Pinpoint the cell where the given text exists, returning its [X, Y] midpoint coordinate. 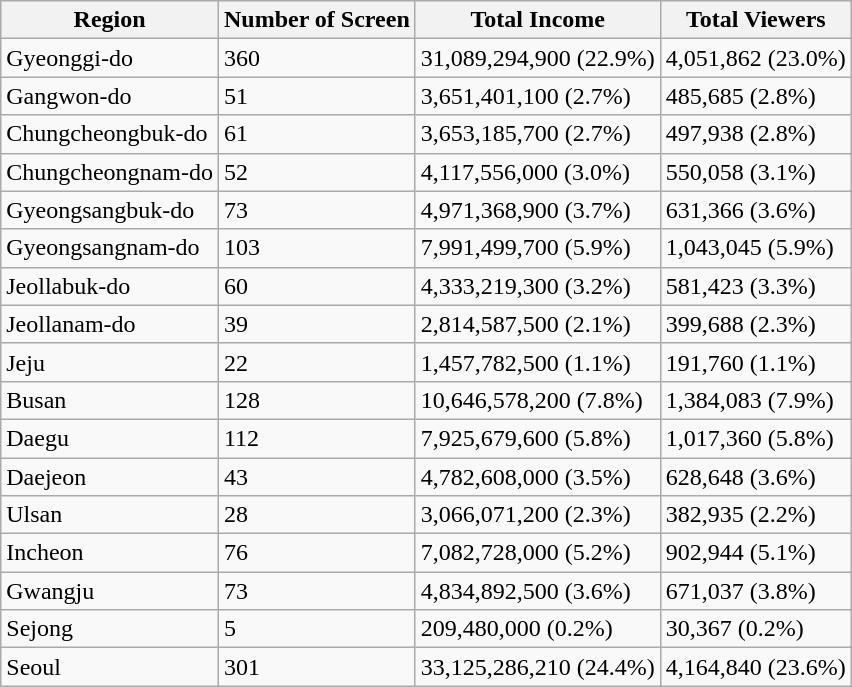
550,058 (3.1%) [756, 172]
4,782,608,000 (3.5%) [538, 477]
4,117,556,000 (3.0%) [538, 172]
103 [316, 248]
1,384,083 (7.9%) [756, 400]
399,688 (2.3%) [756, 324]
112 [316, 438]
22 [316, 362]
4,164,840 (23.6%) [756, 667]
33,125,286,210 (24.4%) [538, 667]
Incheon [110, 553]
39 [316, 324]
3,651,401,100 (2.7%) [538, 96]
Ulsan [110, 515]
Jeollanam-do [110, 324]
1,457,782,500 (1.1%) [538, 362]
628,648 (3.6%) [756, 477]
Daegu [110, 438]
Chungcheongnam-do [110, 172]
Jeollabuk-do [110, 286]
Gwangju [110, 591]
Jeju [110, 362]
Daejeon [110, 477]
51 [316, 96]
360 [316, 58]
3,066,071,200 (2.3%) [538, 515]
1,043,045 (5.9%) [756, 248]
581,423 (3.3%) [756, 286]
301 [316, 667]
497,938 (2.8%) [756, 134]
7,082,728,000 (5.2%) [538, 553]
Gyeongsangbuk-do [110, 210]
382,935 (2.2%) [756, 515]
7,925,679,600 (5.8%) [538, 438]
30,367 (0.2%) [756, 629]
Sejong [110, 629]
10,646,578,200 (7.8%) [538, 400]
1,017,360 (5.8%) [756, 438]
Seoul [110, 667]
3,653,185,700 (2.7%) [538, 134]
485,685 (2.8%) [756, 96]
Gangwon-do [110, 96]
191,760 (1.1%) [756, 362]
52 [316, 172]
31,089,294,900 (22.9%) [538, 58]
128 [316, 400]
4,971,368,900 (3.7%) [538, 210]
631,366 (3.6%) [756, 210]
671,037 (3.8%) [756, 591]
76 [316, 553]
Gyeongsangnam-do [110, 248]
5 [316, 629]
61 [316, 134]
Chungcheongbuk-do [110, 134]
Number of Screen [316, 20]
Total Income [538, 20]
Region [110, 20]
902,944 (5.1%) [756, 553]
43 [316, 477]
Busan [110, 400]
Total Viewers [756, 20]
4,333,219,300 (3.2%) [538, 286]
7,991,499,700 (5.9%) [538, 248]
209,480,000 (0.2%) [538, 629]
4,051,862 (23.0%) [756, 58]
60 [316, 286]
4,834,892,500 (3.6%) [538, 591]
Gyeonggi-do [110, 58]
28 [316, 515]
2,814,587,500 (2.1%) [538, 324]
